Identify which cell holds the provided text, then report its (x, y) central coordinate. 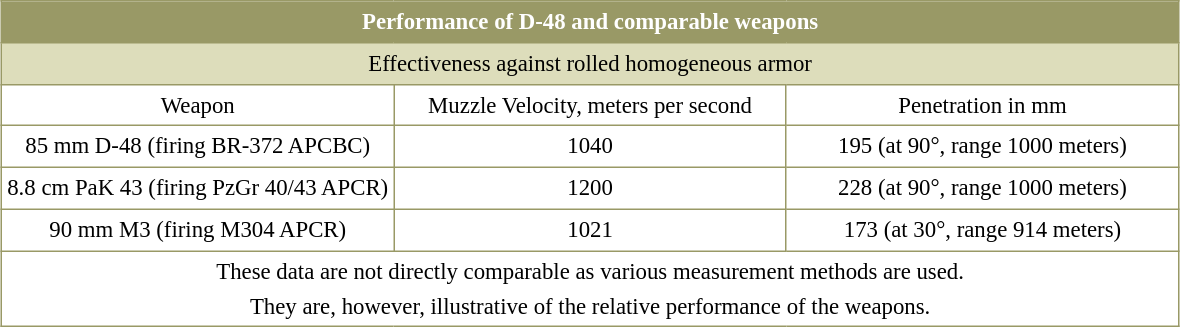
90 mm M3 (firing M304 APCR) (198, 230)
85 mm D-48 (firing BR-372 APCBC) (198, 147)
Performance of D-48 and comparable weapons (590, 22)
Effectiveness against rolled homogeneous armor (590, 63)
8.8 cm PaK 43 (firing PzGr 40/43 APCR) (198, 189)
Muzzle Velocity, meters per second (590, 105)
Penetration in mm (982, 105)
1021 (590, 230)
228 (at 90°, range 1000 meters) (982, 189)
195 (at 90°, range 1000 meters) (982, 147)
Weapon (198, 105)
173 (at 30°, range 914 meters) (982, 230)
1040 (590, 147)
1200 (590, 189)
